From the cell containing the given text, extract its center point as [x, y] coordinate. 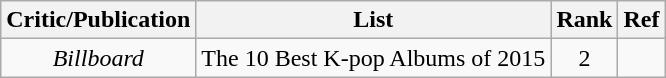
Billboard [98, 58]
Ref [642, 20]
Rank [584, 20]
2 [584, 58]
List [374, 20]
The 10 Best K-pop Albums of 2015 [374, 58]
Critic/Publication [98, 20]
